Output the [x, y] coordinate of the center of the cell containing the given text.  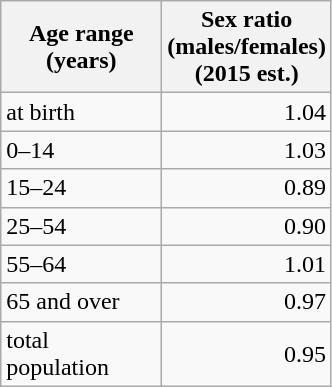
Age range (years) [82, 47]
0.89 [247, 188]
1.03 [247, 150]
total population [82, 354]
0–14 [82, 150]
55–64 [82, 264]
at birth [82, 112]
Sex ratio (males/females) (2015 est.) [247, 47]
0.97 [247, 302]
15–24 [82, 188]
0.95 [247, 354]
25–54 [82, 226]
0.90 [247, 226]
65 and over [82, 302]
1.01 [247, 264]
1.04 [247, 112]
